Find where the given text appears and provide that cell's center as (X, Y) coordinate. 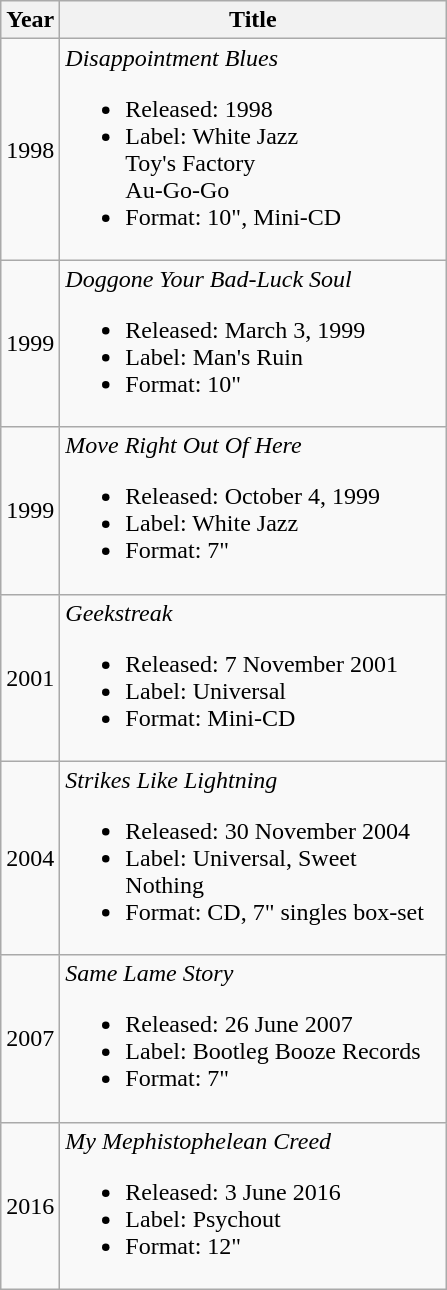
2004 (30, 858)
Same Lame StoryReleased: 26 June 2007Label: Bootleg Booze RecordsFormat: 7" (253, 1038)
Title (253, 20)
Year (30, 20)
GeekstreakReleased: 7 November 2001Label: UniversalFormat: Mini-CD (253, 678)
My Mephistophelean CreedReleased: 3 June 2016Label: PsychoutFormat: 12" (253, 1206)
1998 (30, 150)
Move Right Out Of HereReleased: October 4, 1999Label: White JazzFormat: 7" (253, 510)
2016 (30, 1206)
Strikes Like LightningReleased: 30 November 2004Label: Universal, Sweet NothingFormat: CD, 7" singles box-set (253, 858)
Doggone Your Bad-Luck SoulReleased: March 3, 1999Label: Man's RuinFormat: 10" (253, 344)
Disappointment BluesReleased: 1998Label: White Jazz Toy's Factory Au-Go-GoFormat: 10", Mini-CD (253, 150)
2007 (30, 1038)
2001 (30, 678)
